Detect which cell encompasses the target text, then output its (x, y) center coordinate. 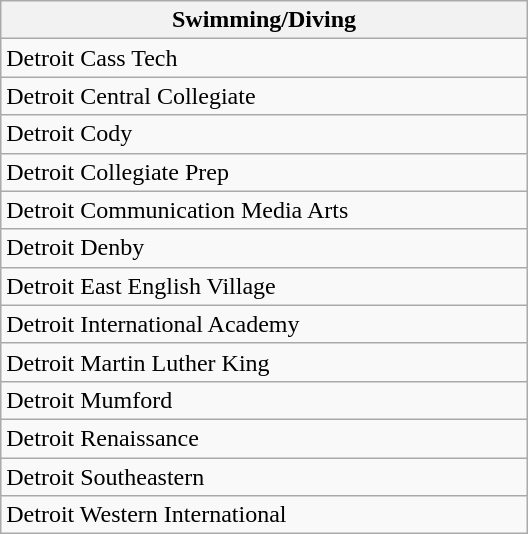
Detroit Collegiate Prep (264, 172)
Swimming/Diving (264, 20)
Detroit Western International (264, 515)
Detroit Cody (264, 134)
Detroit Denby (264, 248)
Detroit Martin Luther King (264, 362)
Detroit Cass Tech (264, 58)
Detroit International Academy (264, 324)
Detroit Central Collegiate (264, 96)
Detroit Renaissance (264, 438)
Detroit Mumford (264, 400)
Detroit Southeastern (264, 477)
Detroit Communication Media Arts (264, 210)
Detroit East English Village (264, 286)
